Extract the [x, y] coordinate from the center of the cell holding the provided text.  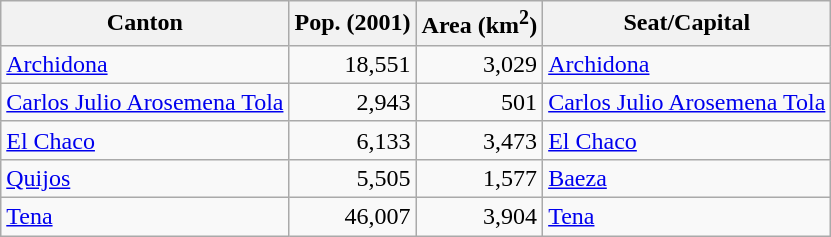
1,577 [480, 178]
5,505 [352, 178]
6,133 [352, 140]
3,029 [480, 64]
3,904 [480, 217]
Quijos [145, 178]
Canton [145, 24]
501 [480, 102]
2,943 [352, 102]
18,551 [352, 64]
Pop. (2001) [352, 24]
46,007 [352, 217]
Baeza [687, 178]
Area (km2) [480, 24]
3,473 [480, 140]
Seat/Capital [687, 24]
